Determine the [X, Y] coordinate at the center of the cell enclosing the given text.  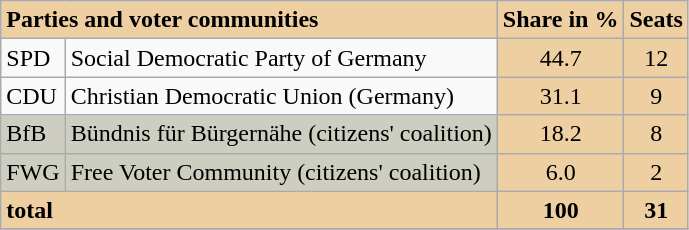
BfB [33, 134]
Seats [656, 20]
Christian Democratic Union (Germany) [281, 96]
6.0 [560, 172]
FWG [33, 172]
Social Democratic Party of Germany [281, 58]
31.1 [560, 96]
SPD [33, 58]
Bündnis für Bürgernähe (citizens' coalition) [281, 134]
Share in % [560, 20]
2 [656, 172]
CDU [33, 96]
12 [656, 58]
18.2 [560, 134]
44.7 [560, 58]
total [250, 210]
31 [656, 210]
9 [656, 96]
100 [560, 210]
8 [656, 134]
Free Voter Community (citizens' coalition) [281, 172]
Parties and voter communities [250, 20]
